Capture the cell that displays the provided text and extract its (x, y) central coordinate. 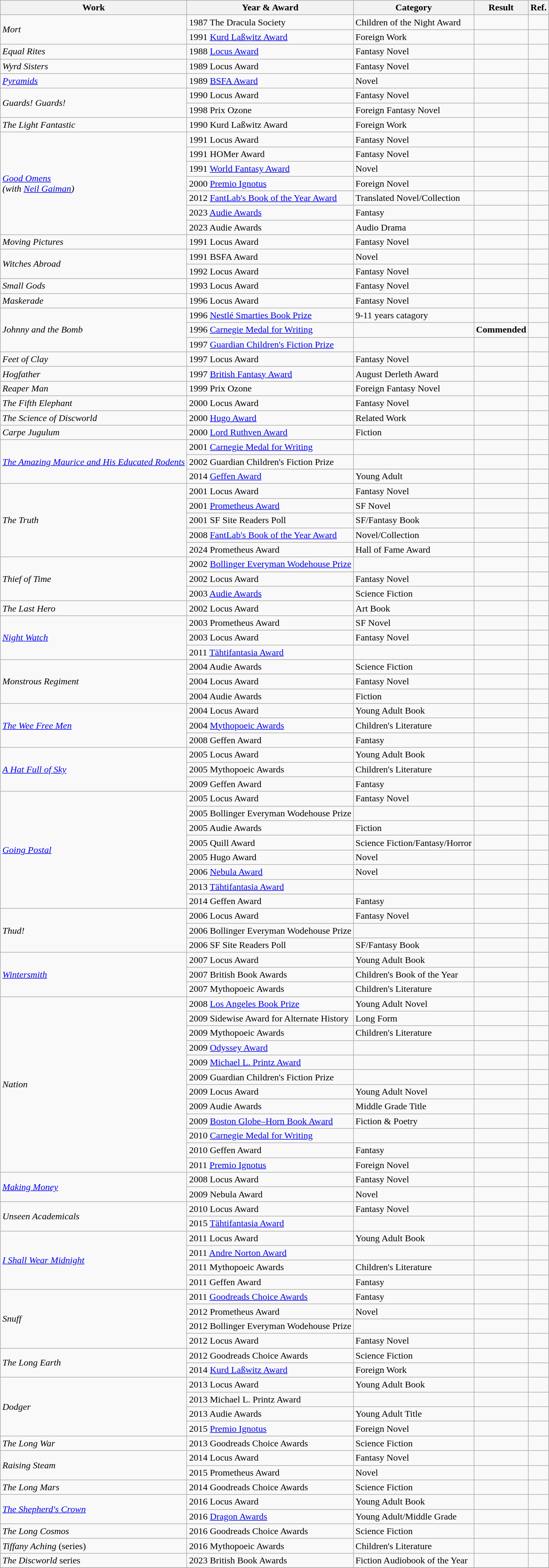
2013 Michael L. Printz Award (270, 1399)
2007 Locus Award (270, 960)
Guards! Guards! (94, 103)
2012 Prometheus Award (270, 1311)
Audio Drama (414, 227)
2008 Los Angeles Book Prize (270, 1004)
2011 Geffen Award (270, 1282)
2000 Lord Ruthven Award (270, 433)
2008 Geffen Award (270, 740)
2001 Locus Award (270, 491)
Wintersmith (94, 975)
2001 SF Site Readers Poll (270, 520)
Year & Award (270, 8)
Maskerade (94, 301)
2011 Andre Norton Award (270, 1253)
The Last Hero (94, 608)
1997 Guardian Children's Fiction Prize (270, 344)
Hall of Fame Award (414, 550)
2010 Locus Award (270, 1209)
1996 Locus Award (270, 301)
2001 Prometheus Award (270, 506)
Small Gods (94, 286)
2005 Mythopoeic Awards (270, 769)
1991 HOMer Award (270, 154)
I Shall Wear Midnight (94, 1260)
Category (414, 8)
2011 Premio Ignotus (270, 1165)
2007 Mythopoeic Awards (270, 989)
2012 Bollinger Everyman Wodehouse Prize (270, 1326)
The Science of Discworld (94, 418)
2009 Michael L. Printz Award (270, 1062)
2013 Goodreads Choice Awards (270, 1443)
The Long War (94, 1443)
Thief of Time (94, 579)
2013 Tähtifantasia Award (270, 886)
1988 Locus Award (270, 52)
2005 Audie Awards (270, 828)
Young Adult (414, 476)
Young Adult Title (414, 1414)
2013 Audie Awards (270, 1414)
The Long Earth (94, 1362)
Dodger (94, 1407)
Result (501, 8)
1991 World Fantasy Award (270, 169)
2003 Locus Award (270, 637)
The Long Cosmos (94, 1531)
2005 Bollinger Everyman Wodehouse Prize (270, 813)
2006 SF Site Readers Poll (270, 945)
Johnny and the Bomb (94, 330)
1989 BSFA Award (270, 81)
1991 BSFA Award (270, 257)
2011 Goodreads Choice Awards (270, 1297)
2011 Locus Award (270, 1238)
1989 Locus Award (270, 66)
2009 Locus Award (270, 1092)
Thud! (94, 931)
2002 Bollinger Everyman Wodehouse Prize (270, 564)
The Amazing Maurice and His Educated Rodents (94, 462)
2014 Goodreads Choice Awards (270, 1487)
Children of the Night Award (414, 22)
Novel/Collection (414, 535)
Translated Novel/Collection (414, 198)
2000 Locus Award (270, 403)
Snuff (94, 1319)
Fiction Audiobook of the Year (414, 1560)
2013 Locus Award (270, 1385)
Hogfather (94, 374)
2016 Locus Award (270, 1502)
The Discworld series (94, 1560)
2016 Dragon Awards (270, 1516)
2000 Hugo Award (270, 418)
Night Watch (94, 637)
2015 Tähtifantasia Award (270, 1224)
Commended (501, 330)
2009 Nebula Award (270, 1194)
Pyramids (94, 81)
2023 British Book Awards (270, 1560)
Related Work (414, 418)
2008 Locus Award (270, 1180)
Science Fiction/Fantasy/Horror (414, 843)
Young Adult/Middle Grade (414, 1516)
Children's Book of the Year (414, 975)
2005 Hugo Award (270, 857)
2012 FantLab's Book of the Year Award (270, 198)
The Truth (94, 520)
Long Form (414, 1018)
2003 Prometheus Award (270, 623)
2009 Audie Awards (270, 1106)
9-11 years catagory (414, 315)
2011 Tähtifantasia Award (270, 652)
2024 Prometheus Award (270, 550)
The Long Mars (94, 1487)
2000 Premio Ignotus (270, 184)
Making Money (94, 1187)
2014 Kurd Laßwitz Award (270, 1370)
Good Omens(with Neil Gaiman) (94, 183)
Wyrd Sisters (94, 66)
1993 Locus Award (270, 286)
2009 Geffen Award (270, 784)
Raising Steam (94, 1465)
2004 Mythopoeic Awards (270, 725)
Work (94, 8)
1996 Carnegie Medal for Writing (270, 330)
Monstrous Regiment (94, 682)
2009 Guardian Children's Fiction Prize (270, 1077)
1998 Prix Ozone (270, 110)
1991 Kurd Laßwitz Award (270, 37)
Fiction & Poetry (414, 1121)
2016 Mythopoeic Awards (270, 1546)
The Shepherd's Crown (94, 1509)
Moving Pictures (94, 242)
2012 Locus Award (270, 1341)
Tiffany Aching (series) (94, 1546)
2015 Premio Ignotus (270, 1429)
Feet of Clay (94, 359)
2006 Bollinger Everyman Wodehouse Prize (270, 931)
1990 Kurd Laßwitz Award (270, 125)
2009 Mythopoeic Awards (270, 1033)
Unseen Academicals (94, 1216)
2010 Carnegie Medal for Writing (270, 1136)
Mort (94, 30)
1999 Prix Ozone (270, 388)
2005 Quill Award (270, 843)
Carpe Jugulum (94, 433)
2009 Sidewise Award for Alternate History (270, 1018)
Going Postal (94, 850)
2001 Carnegie Medal for Writing (270, 447)
Middle Grade Title (414, 1106)
2006 Nebula Award (270, 872)
The Light Fantastic (94, 125)
2016 Goodreads Choice Awards (270, 1531)
2014 Locus Award (270, 1458)
1990 Locus Award (270, 95)
The Wee Free Men (94, 725)
August Derleth Award (414, 374)
2009 Boston Globe–Horn Book Award (270, 1121)
2007 British Book Awards (270, 975)
1997 British Fantasy Award (270, 374)
1997 Locus Award (270, 359)
1987 The Dracula Society (270, 22)
Ref. (539, 8)
2003 Audie Awards (270, 593)
2008 FantLab's Book of the Year Award (270, 535)
A Hat Full of Sky (94, 769)
1992 Locus Award (270, 271)
2002 Guardian Children's Fiction Prize (270, 462)
2011 Mythopoeic Awards (270, 1267)
1996 Nestlé Smarties Book Prize (270, 315)
Nation (94, 1085)
Equal Rites (94, 52)
2010 Geffen Award (270, 1150)
2012 Goodreads Choice Awards (270, 1355)
The Fifth Elephant (94, 403)
Reaper Man (94, 388)
Witches Abroad (94, 264)
Art Book (414, 608)
2006 Locus Award (270, 916)
2015 Prometheus Award (270, 1473)
2009 Odyssey Award (270, 1048)
